Scan for the cell matching the given text and deliver its (x, y) coordinate at center. 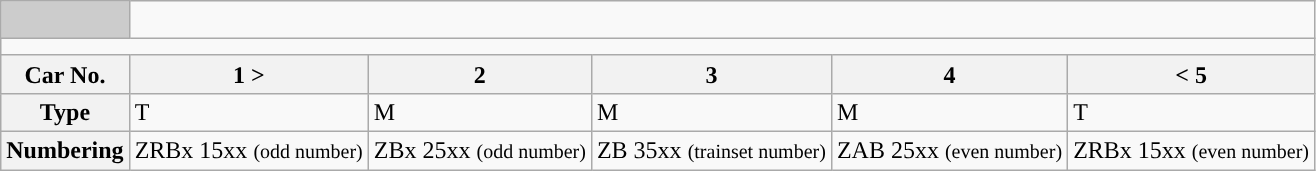
Numbering (65, 150)
1 > (248, 74)
ZBx 25xx (odd number) (480, 150)
4 (949, 74)
ZRBx 15xx (even number) (1192, 150)
2 (480, 74)
ZAB 25xx (even number) (949, 150)
3 (711, 74)
Type (65, 112)
< 5 (1192, 74)
ZRBx 15xx (odd number) (248, 150)
ZB 35xx (trainset number) (711, 150)
Car No. (65, 74)
